Find where the given text appears and provide that cell's center as (x, y) coordinate. 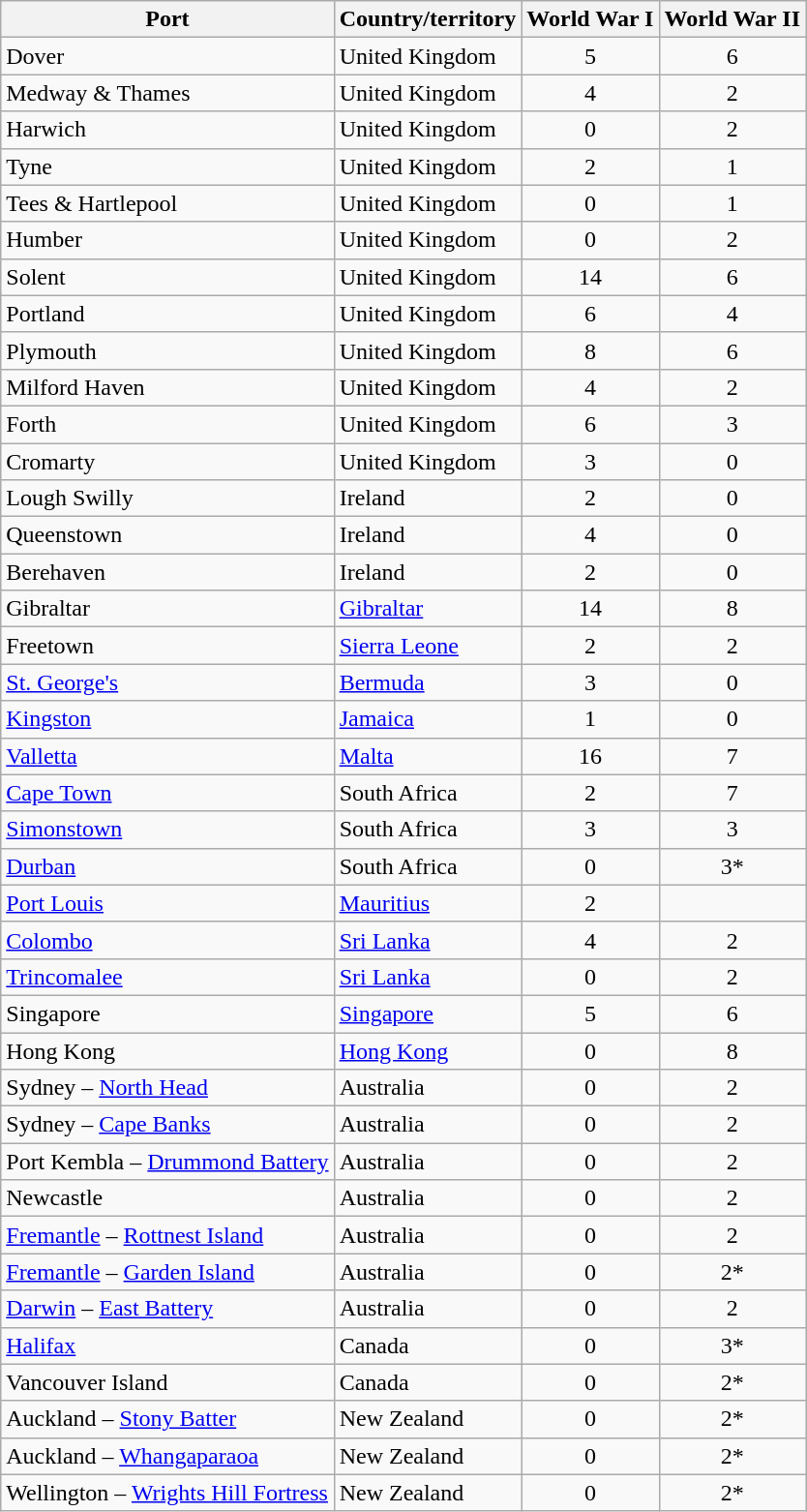
Simonstown (167, 830)
Jamaica (428, 719)
Medway & Thames (167, 93)
Berehaven (167, 572)
Humber (167, 240)
World War II (732, 19)
Vancouver Island (167, 1382)
Forth (167, 424)
Cape Town (167, 793)
Darwin – East Battery (167, 1309)
Port (167, 19)
Trincomalee (167, 977)
Milford Haven (167, 387)
Malta (428, 756)
Fremantle – Garden Island (167, 1272)
Auckland – Whangaparaoa (167, 1456)
Newcastle (167, 1198)
Freetown (167, 646)
Fremantle – Rottnest Island (167, 1235)
Colombo (167, 940)
Country/territory (428, 19)
Queenstown (167, 535)
Sydney – North Head (167, 1088)
World War I (590, 19)
Mauritius (428, 903)
Portland (167, 314)
Tees & Hartlepool (167, 203)
Halifax (167, 1346)
Dover (167, 56)
16 (590, 756)
Valletta (167, 756)
Sydney – Cape Banks (167, 1125)
Durban (167, 866)
Harwich (167, 130)
Sierra Leone (428, 646)
St. George's (167, 682)
Kingston (167, 719)
Cromarty (167, 462)
Solent (167, 277)
Port Kembla – Drummond Battery (167, 1162)
Tyne (167, 166)
Plymouth (167, 350)
Bermuda (428, 682)
Auckland – Stony Batter (167, 1419)
Wellington – Wrights Hill Fortress (167, 1493)
Port Louis (167, 903)
Lough Swilly (167, 499)
